Scan for the cell matching the given text and deliver its (x, y) coordinate at center. 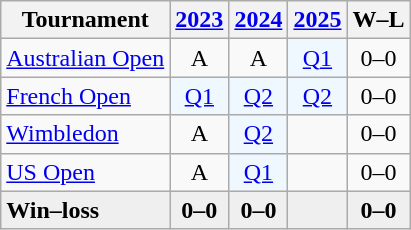
French Open (86, 96)
2024 (258, 20)
2023 (200, 20)
Tournament (86, 20)
US Open (86, 172)
2025 (318, 20)
Australian Open (86, 58)
W–L (378, 20)
Win–loss (86, 210)
Wimbledon (86, 134)
